Extract the [x, y] coordinate from the center of the cell holding the provided text.  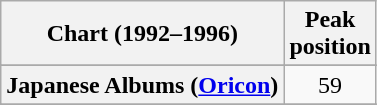
59 [330, 85]
Peakposition [330, 34]
Japanese Albums (Oricon) [142, 85]
Chart (1992–1996) [142, 34]
